Locate the cell with the specified text and output its [x, y] center coordinate. 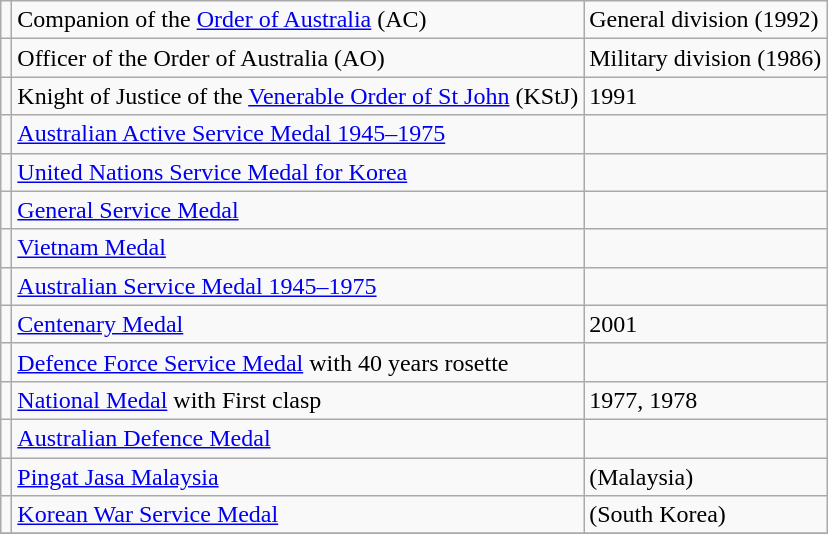
General Service Medal [298, 210]
2001 [706, 324]
1991 [706, 96]
Centenary Medal [298, 324]
Officer of the Order of Australia (AO) [298, 58]
National Medal with First clasp [298, 400]
United Nations Service Medal for Korea [298, 172]
(Malaysia) [706, 477]
Australian Active Service Medal 1945–1975 [298, 134]
Australian Defence Medal [298, 438]
Defence Force Service Medal with 40 years rosette [298, 362]
Vietnam Medal [298, 248]
Companion of the Order of Australia (AC) [298, 20]
1977, 1978 [706, 400]
Korean War Service Medal [298, 515]
Australian Service Medal 1945–1975 [298, 286]
General division (1992) [706, 20]
Knight of Justice of the Venerable Order of St John (KStJ) [298, 96]
Military division (1986) [706, 58]
(South Korea) [706, 515]
Pingat Jasa Malaysia [298, 477]
